From the cell containing the given text, extract its center point as (X, Y) coordinate. 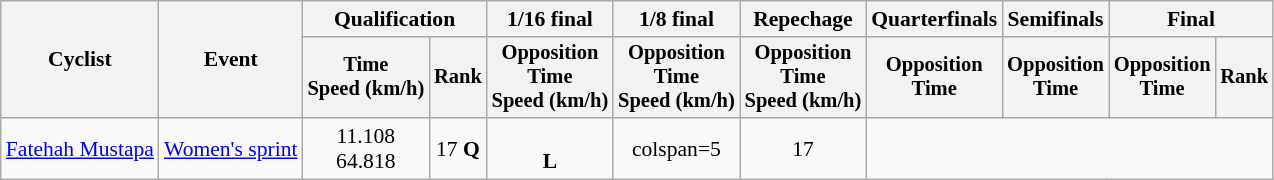
colspan=5 (676, 148)
Event (231, 60)
Final (1191, 19)
Qualification (395, 19)
Semifinals (1056, 19)
Women's sprint (231, 148)
Repechage (804, 19)
Cyclist (80, 60)
Fatehah Mustapa (80, 148)
11.10864.818 (366, 148)
L (550, 148)
1/16 final (550, 19)
17 (804, 148)
1/8 final (676, 19)
17 Q (458, 148)
TimeSpeed (km/h) (366, 78)
Quarterfinals (934, 19)
